Pinpoint the cell where the given text exists, returning its [x, y] midpoint coordinate. 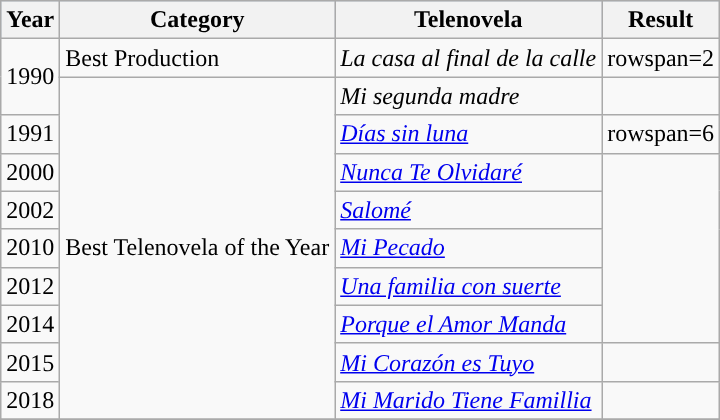
Mi Pecado [468, 248]
2014 [30, 324]
Días sin luna [468, 134]
Category [198, 20]
Telenovela [468, 20]
Mi Corazón es Tuyo [468, 362]
Mi Marido Tiene Famillia [468, 400]
rowspan=2 [661, 58]
Result [661, 20]
Salomé [468, 210]
2002 [30, 210]
2018 [30, 400]
La casa al final de la calle [468, 58]
2010 [30, 248]
2000 [30, 172]
rowspan=6 [661, 134]
Una familia con suerte [468, 286]
Nunca Te Olvidaré [468, 172]
Mi segunda madre [468, 96]
1990 [30, 77]
2015 [30, 362]
2012 [30, 286]
Year [30, 20]
Best Production [198, 58]
Porque el Amor Manda [468, 324]
1991 [30, 134]
Best Telenovela of the Year [198, 248]
